Find where the given text appears and provide that cell's center as (x, y) coordinate. 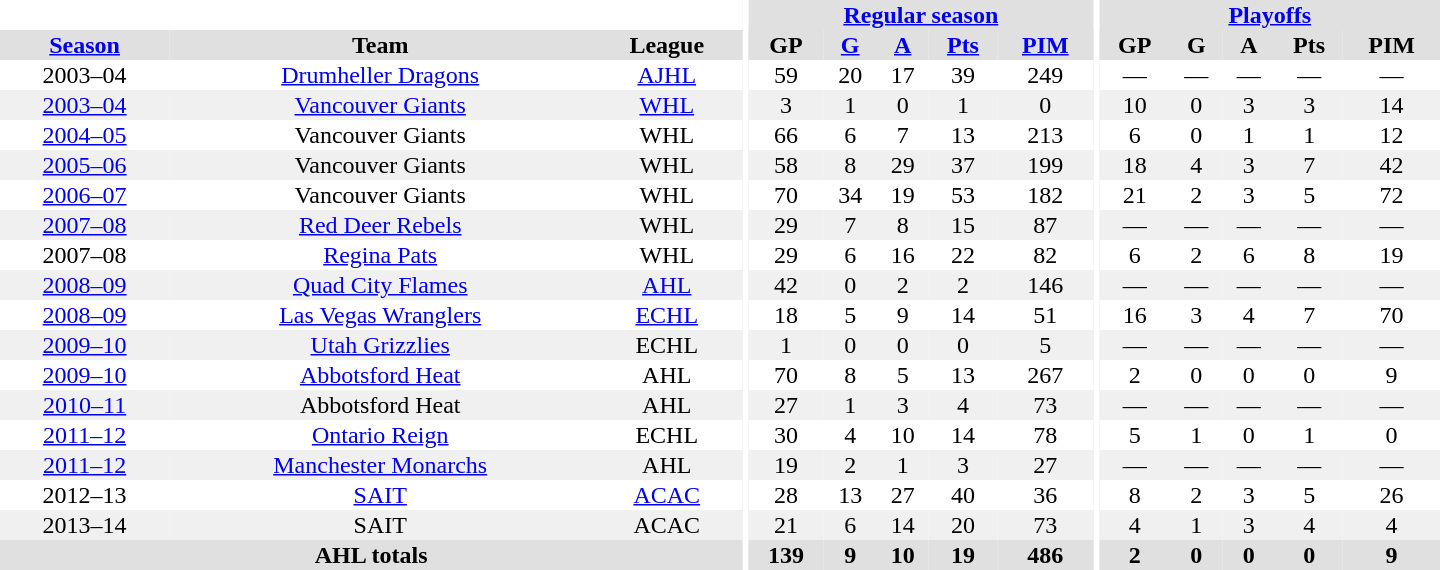
37 (963, 165)
Quad City Flames (380, 285)
87 (1046, 225)
17 (902, 75)
2013–14 (84, 525)
Regina Pats (380, 255)
AJHL (666, 75)
36 (1046, 495)
AHL totals (371, 555)
Manchester Monarchs (380, 465)
486 (1046, 555)
39 (963, 75)
146 (1046, 285)
182 (1046, 195)
Red Deer Rebels (380, 225)
Regular season (921, 15)
26 (1392, 495)
Season (84, 45)
249 (1046, 75)
22 (963, 255)
Las Vegas Wranglers (380, 315)
15 (963, 225)
Playoffs (1270, 15)
40 (963, 495)
2006–07 (84, 195)
Team (380, 45)
2005–06 (84, 165)
53 (963, 195)
28 (786, 495)
213 (1046, 135)
34 (850, 195)
Utah Grizzlies (380, 345)
267 (1046, 375)
66 (786, 135)
2004–05 (84, 135)
59 (786, 75)
12 (1392, 135)
72 (1392, 195)
Drumheller Dragons (380, 75)
78 (1046, 435)
82 (1046, 255)
League (666, 45)
58 (786, 165)
2010–11 (84, 405)
51 (1046, 315)
139 (786, 555)
199 (1046, 165)
Ontario Reign (380, 435)
30 (786, 435)
2012–13 (84, 495)
